Return (x, y) of the center of cell containing provided text 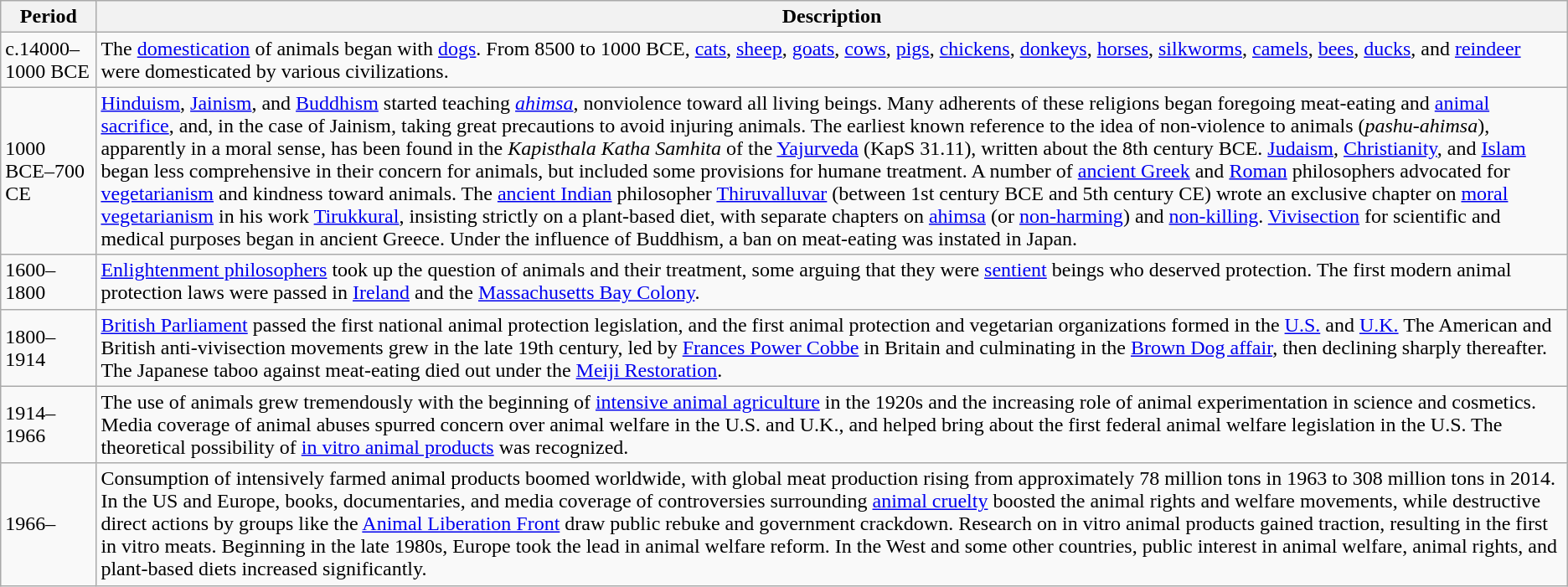
1966– (49, 524)
Period (49, 17)
c.14000–1000 BCE (49, 60)
Description (832, 17)
1600–1800 (49, 281)
1914–1966 (49, 425)
1000 BCE–700 CE (49, 171)
1800–1914 (49, 348)
